Detect which cell encompasses the target text, then output its [X, Y] center coordinate. 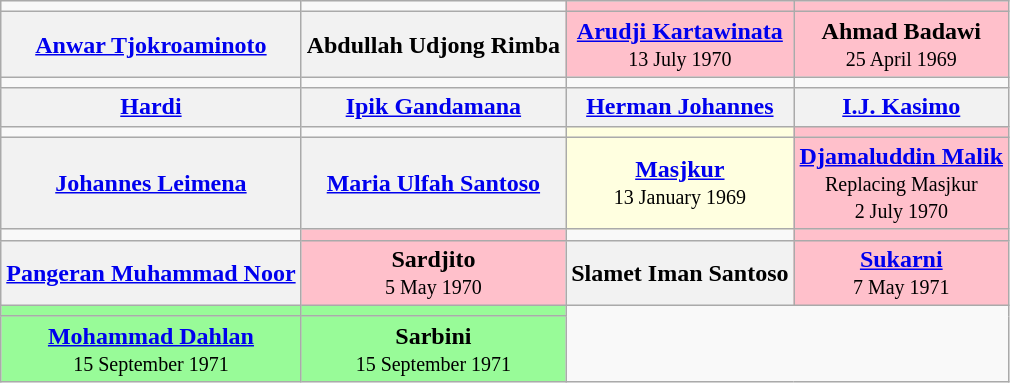
Abdullah Udjong Rimba [433, 44]
Sarbini 15 September 1971 [433, 348]
Herman Johannes [680, 107]
Maria Ulfah Santoso [433, 183]
Slamet Iman Santoso [680, 272]
Sardjito 5 May 1970 [433, 272]
Pangeran Muhammad Noor [151, 272]
Anwar Tjokroaminoto [151, 44]
Djamaluddin MalikReplacing Masjkur 2 July 1970 [901, 183]
I.J. Kasimo [901, 107]
Hardi [151, 107]
Ahmad Badawi 25 April 1969 [901, 44]
Mohammad Dahlan 15 September 1971 [151, 348]
Sukarni 7 May 1971 [901, 272]
Johannes Leimena [151, 183]
Arudji Kartawinata 13 July 1970 [680, 44]
Masjkur 13 January 1969 [680, 183]
Ipik Gandamana [433, 107]
